Pinpoint the cell where the given text exists, returning its (X, Y) midpoint coordinate. 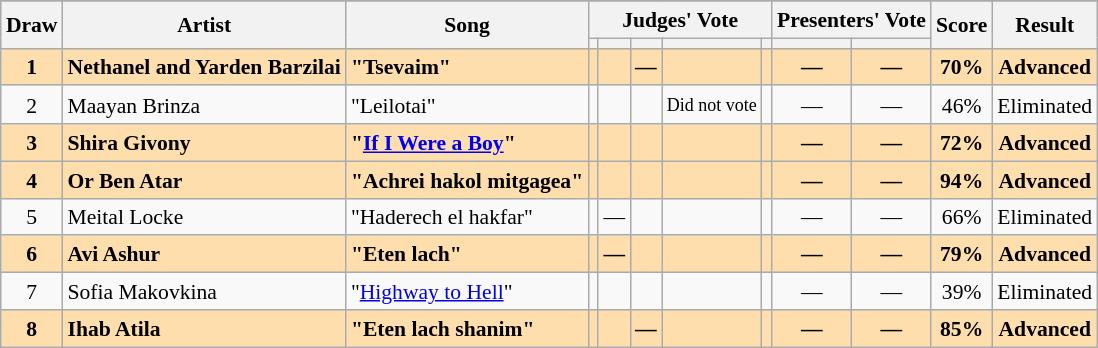
Meital Locke (204, 216)
Did not vote (712, 106)
5 (32, 216)
"Achrei hakol mitgagea" (467, 180)
Score (962, 24)
Presenters' Vote (852, 20)
Avi Ashur (204, 254)
Nethanel and Yarden Barzilai (204, 66)
46% (962, 106)
Draw (32, 24)
Sofia Makovkina (204, 292)
79% (962, 254)
66% (962, 216)
8 (32, 328)
Result (1044, 24)
"Leilotai" (467, 106)
"Tsevaim" (467, 66)
Shira Givony (204, 142)
70% (962, 66)
39% (962, 292)
Judges' Vote (680, 20)
"Eten lach" (467, 254)
7 (32, 292)
2 (32, 106)
"Eten lach shanim" (467, 328)
Ihab Atila (204, 328)
1 (32, 66)
Artist (204, 24)
6 (32, 254)
85% (962, 328)
4 (32, 180)
3 (32, 142)
72% (962, 142)
Song (467, 24)
Maayan Brinza (204, 106)
"If I Were a Boy" (467, 142)
"Haderech el hakfar" (467, 216)
Or Ben Atar (204, 180)
94% (962, 180)
"Highway to Hell" (467, 292)
